Pinpoint the cell where the given text exists, returning its [X, Y] midpoint coordinate. 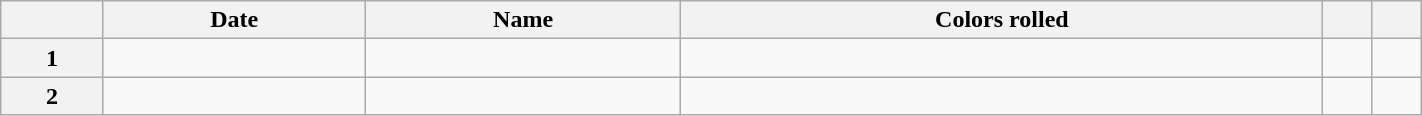
Date [234, 20]
Colors rolled [1002, 20]
Name [522, 20]
1 [52, 58]
2 [52, 96]
